Return (X, Y) of the center of cell containing provided text 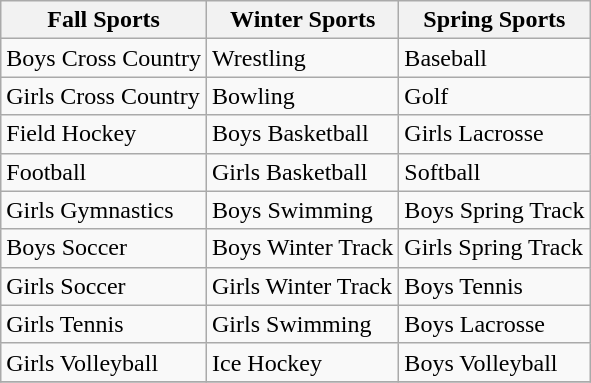
Boys Basketball (303, 134)
Girls Spring Track (494, 248)
Field Hockey (104, 134)
Ice Hockey (303, 362)
Girls Basketball (303, 172)
Boys Soccer (104, 248)
Boys Volleyball (494, 362)
Bowling (303, 96)
Wrestling (303, 58)
Boys Swimming (303, 210)
Girls Swimming (303, 324)
Girls Cross Country (104, 96)
Softball (494, 172)
Girls Tennis (104, 324)
Girls Soccer (104, 286)
Boys Lacrosse (494, 324)
Boys Tennis (494, 286)
Boys Winter Track (303, 248)
Girls Gymnastics (104, 210)
Fall Sports (104, 20)
Boys Spring Track (494, 210)
Girls Winter Track (303, 286)
Baseball (494, 58)
Girls Lacrosse (494, 134)
Boys Cross Country (104, 58)
Winter Sports (303, 20)
Girls Volleyball (104, 362)
Spring Sports (494, 20)
Football (104, 172)
Golf (494, 96)
